Determine the [X, Y] coordinate at the center of the cell enclosing the given text.  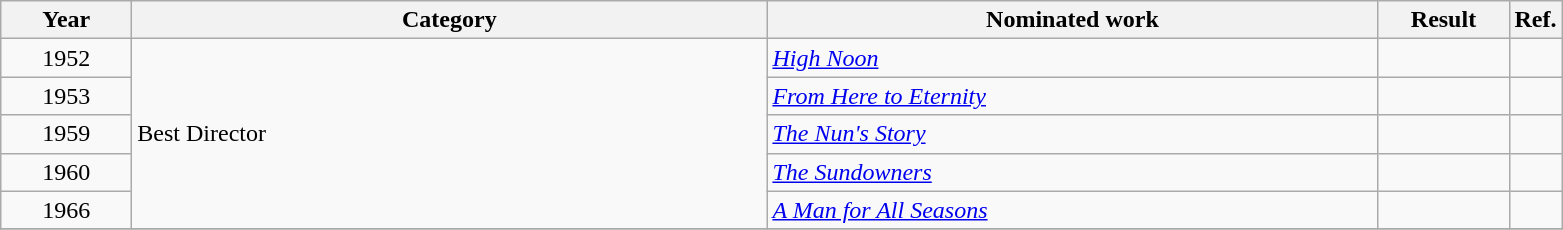
High Noon [1072, 58]
1959 [66, 134]
The Nun's Story [1072, 134]
A Man for All Seasons [1072, 210]
Best Director [450, 134]
Ref. [1536, 20]
The Sundowners [1072, 172]
1960 [66, 172]
Category [450, 20]
Year [66, 20]
Nominated work [1072, 20]
From Here to Eternity [1072, 96]
1952 [66, 58]
1966 [66, 210]
Result [1444, 20]
1953 [66, 96]
